From the cell containing the given text, extract its center point as [X, Y] coordinate. 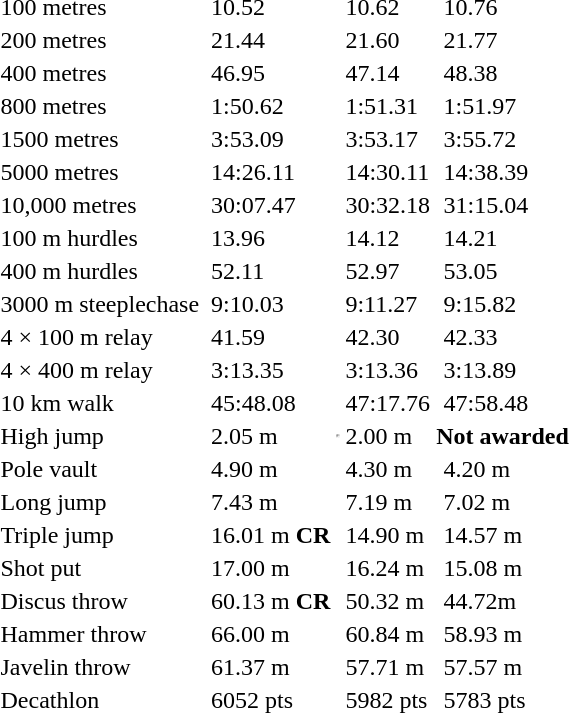
16.24 m [388, 568]
41.59 [271, 337]
7.19 m [388, 502]
14.90 m [388, 535]
50.32 m [388, 601]
52.11 [271, 271]
1:51.31 [388, 106]
4.30 m [388, 469]
14:30.11 [388, 172]
14:26.11 [271, 172]
45:48.08 [271, 403]
66.00 m [271, 634]
4.90 m [271, 469]
3:13.36 [388, 370]
46.95 [271, 73]
21.44 [271, 40]
13.96 [271, 238]
30:32.18 [388, 205]
1:50.62 [271, 106]
9:11.27 [388, 304]
30:07.47 [271, 205]
47:17.76 [388, 403]
3:53.09 [271, 139]
21.60 [388, 40]
52.97 [388, 271]
42.30 [388, 337]
14.12 [388, 238]
47.14 [388, 73]
60.13 m CR [271, 601]
3:13.35 [271, 370]
2.05 m [271, 436]
17.00 m [271, 568]
7.43 m [271, 502]
9:10.03 [271, 304]
60.84 m [388, 634]
57.71 m [388, 667]
61.37 m [271, 667]
2.00 m [388, 436]
3:53.17 [388, 139]
16.01 m CR [271, 535]
